Identify which cell holds the provided text, then report its (x, y) central coordinate. 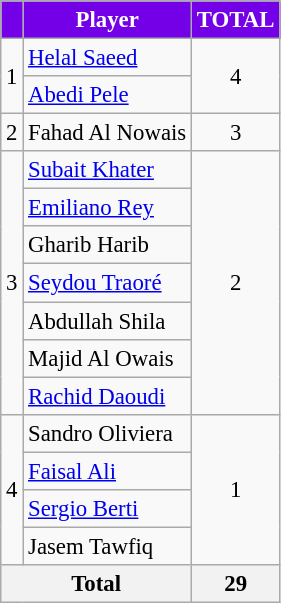
Sergio Berti (108, 509)
Gharib Harib (108, 245)
Jasem Tawfiq (108, 546)
Helal Saeed (108, 58)
Faisal Ali (108, 471)
TOTAL (236, 20)
Total (96, 584)
Player (108, 20)
Sandro Oliviera (108, 433)
Abdullah Shila (108, 321)
Seydou Traoré (108, 283)
Abedi Pele (108, 95)
29 (236, 584)
Rachid Daoudi (108, 396)
Emiliano Rey (108, 208)
Subait Khater (108, 170)
Majid Al Owais (108, 358)
Fahad Al Nowais (108, 133)
